For the text-containing cell, return its midpoint in [X, Y] coordinate format. 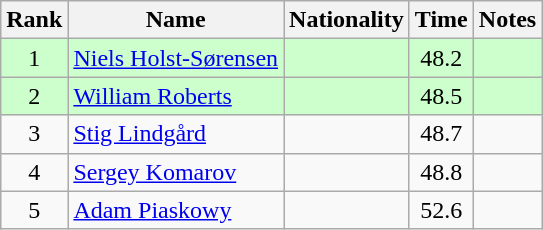
Name [176, 20]
4 [34, 172]
Time [441, 20]
52.6 [441, 210]
5 [34, 210]
48.8 [441, 172]
Sergey Komarov [176, 172]
48.2 [441, 58]
Adam Piaskowy [176, 210]
William Roberts [176, 96]
3 [34, 134]
Stig Lindgård [176, 134]
48.7 [441, 134]
Notes [507, 20]
Rank [34, 20]
1 [34, 58]
Niels Holst-Sørensen [176, 58]
Nationality [347, 20]
2 [34, 96]
48.5 [441, 96]
